Find where the given text appears and provide that cell's center as (X, Y) coordinate. 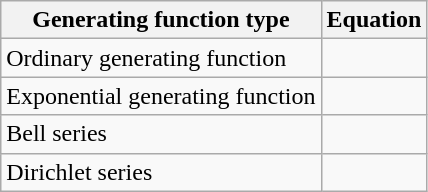
Bell series (161, 134)
Dirichlet series (161, 172)
Equation (374, 20)
Exponential generating function (161, 96)
Ordinary generating function (161, 58)
Generating function type (161, 20)
